Extract the [x, y] coordinate from the center of the cell holding the provided text.  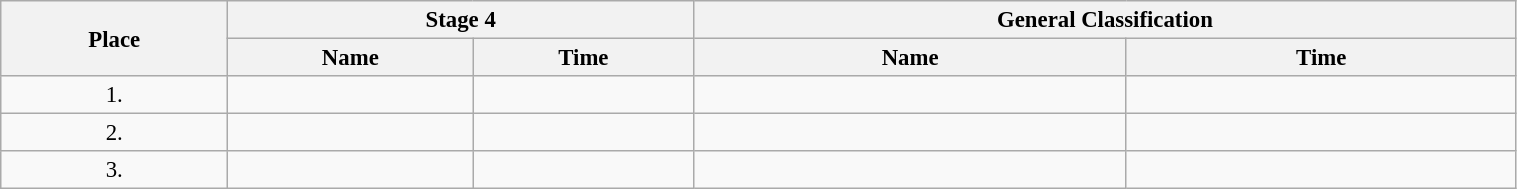
2. [114, 133]
1. [114, 95]
Place [114, 38]
General Classification [1105, 20]
3. [114, 170]
Stage 4 [461, 20]
